Locate the cell with the specified text and output its [x, y] center coordinate. 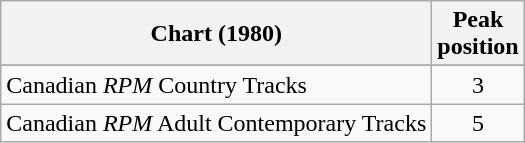
3 [478, 85]
Chart (1980) [216, 34]
5 [478, 123]
Canadian RPM Country Tracks [216, 85]
Canadian RPM Adult Contemporary Tracks [216, 123]
Peakposition [478, 34]
